Determine the (x, y) coordinate at the center of the cell enclosing the given text.  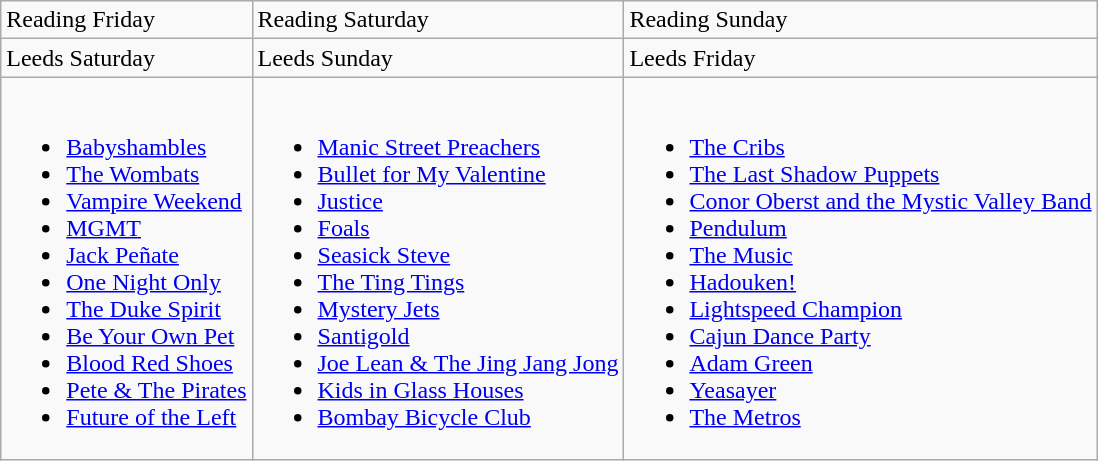
Reading Friday (126, 20)
Leeds Saturday (126, 58)
Leeds Friday (860, 58)
BabyshamblesThe WombatsVampire WeekendMGMTJack PeñateOne Night OnlyThe Duke SpiritBe Your Own PetBlood Red ShoesPete & The PiratesFuture of the Left (126, 268)
Reading Sunday (860, 20)
Leeds Sunday (438, 58)
Reading Saturday (438, 20)
